Identify which cell holds the provided text, then report its (X, Y) central coordinate. 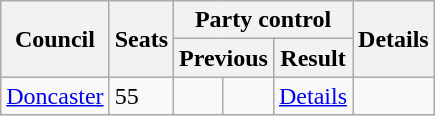
Council (55, 39)
Previous (224, 58)
Party control (264, 20)
Result (312, 58)
Doncaster (55, 96)
55 (141, 96)
Seats (141, 39)
